Locate the cell with the specified text and output its [X, Y] center coordinate. 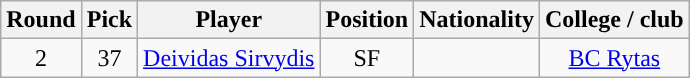
Position [367, 20]
Round [41, 20]
BC Rytas [614, 58]
2 [41, 58]
37 [109, 58]
Deividas Sirvydis [229, 58]
Pick [109, 20]
SF [367, 58]
College / club [614, 20]
Nationality [477, 20]
Player [229, 20]
